Return (X, Y) of the center of cell containing provided text 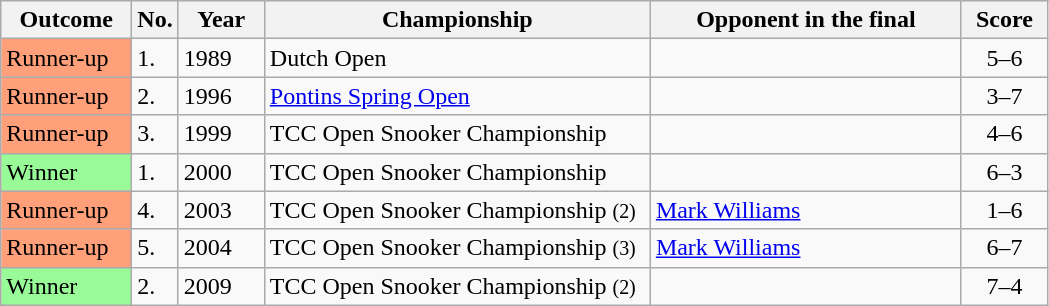
No. (155, 20)
Dutch Open (457, 58)
Opponent in the final (806, 20)
2000 (221, 172)
1–6 (1004, 210)
3–7 (1004, 96)
3. (155, 134)
4. (155, 210)
4–6 (1004, 134)
5–6 (1004, 58)
1996 (221, 96)
2003 (221, 210)
2004 (221, 248)
7–4 (1004, 286)
5. (155, 248)
1999 (221, 134)
Outcome (66, 20)
Pontins Spring Open (457, 96)
Score (1004, 20)
TCC Open Snooker Championship (3) (457, 248)
2009 (221, 286)
1989 (221, 58)
Year (221, 20)
6–7 (1004, 248)
Championship (457, 20)
6–3 (1004, 172)
